Determine the [X, Y] coordinate at the center of the cell enclosing the given text.  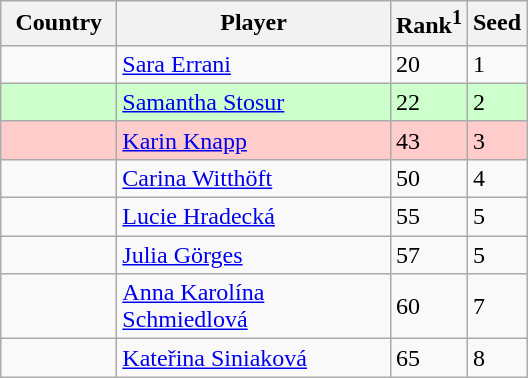
Carina Witthöft [254, 178]
Sara Errani [254, 64]
20 [428, 64]
3 [496, 140]
Lucie Hradecká [254, 217]
50 [428, 178]
22 [428, 102]
65 [428, 358]
43 [428, 140]
Karin Knapp [254, 140]
Country [59, 24]
2 [496, 102]
7 [496, 306]
57 [428, 255]
Julia Görges [254, 255]
Samantha Stosur [254, 102]
Anna Karolína Schmiedlová [254, 306]
8 [496, 358]
Kateřina Siniaková [254, 358]
Rank1 [428, 24]
Player [254, 24]
Seed [496, 24]
55 [428, 217]
1 [496, 64]
4 [496, 178]
60 [428, 306]
